For the text-containing cell, return its midpoint in (X, Y) coordinate format. 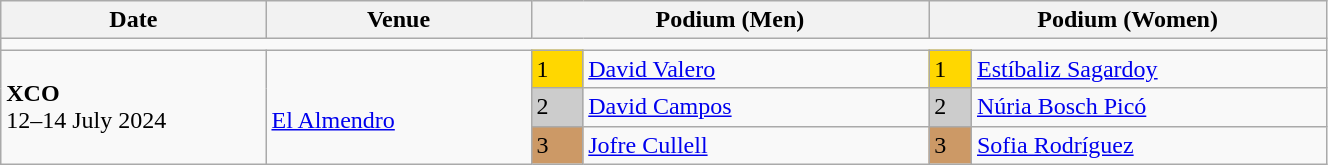
Núria Bosch Picó (1148, 107)
Date (134, 20)
Venue (398, 20)
Estíbaliz Sagardoy (1148, 69)
Podium (Men) (730, 20)
Jofre Cullell (756, 145)
XCO 12–14 July 2024 (134, 107)
David Valero (756, 69)
David Campos (756, 107)
El Almendro (398, 107)
Sofia Rodríguez (1148, 145)
Podium (Women) (1128, 20)
